Search for the cell housing the specified text and yield its (X, Y) center coordinate. 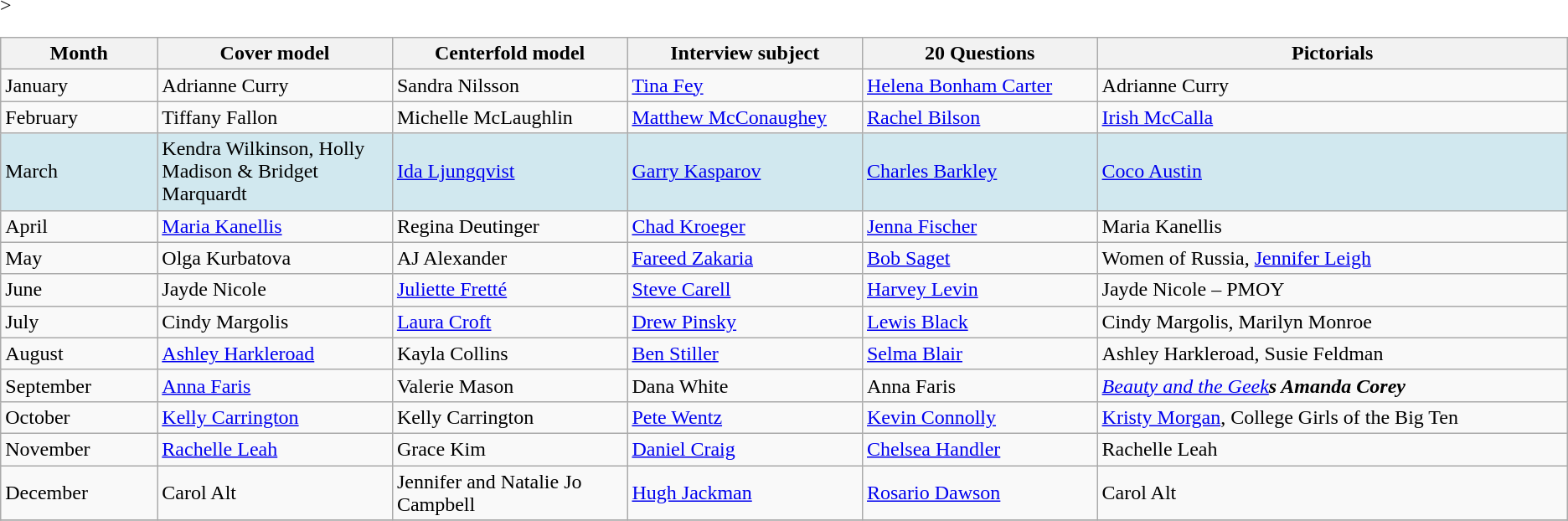
Sandra Nilsson (509, 85)
Jenna Fischer (980, 226)
Women of Russia, Jennifer Leigh (1332, 258)
Jayde Nicole (275, 290)
July (79, 322)
Tina Fey (745, 85)
Fareed Zakaria (745, 258)
Drew Pinsky (745, 322)
August (79, 353)
Hugh Jackman (745, 493)
December (79, 493)
Month (79, 54)
October (79, 417)
Garry Kasparov (745, 172)
Pictorials (1332, 54)
Chelsea Handler (980, 449)
Kevin Connolly (980, 417)
Grace Kim (509, 449)
Kendra Wilkinson, Holly Madison & Bridget Marquardt (275, 172)
Michelle McLaughlin (509, 117)
Kristy Morgan, College Girls of the Big Ten (1332, 417)
May (79, 258)
Ben Stiller (745, 353)
Tiffany Fallon (275, 117)
January (79, 85)
Cindy Margolis, Marilyn Monroe (1332, 322)
November (79, 449)
September (79, 385)
Centerfold model (509, 54)
Rosario Dawson (980, 493)
Lewis Black (980, 322)
Kayla Collins (509, 353)
Interview subject (745, 54)
Jennifer and Natalie Jo Campbell (509, 493)
April (79, 226)
Cover model (275, 54)
AJ Alexander (509, 258)
June (79, 290)
Laura Croft (509, 322)
20 Questions (980, 54)
Olga Kurbatova (275, 258)
Selma Blair (980, 353)
Pete Wentz (745, 417)
Bob Saget (980, 258)
Rachel Bilson (980, 117)
Daniel Craig (745, 449)
Chad Kroeger (745, 226)
Coco Austin (1332, 172)
Irish McCalla (1332, 117)
Steve Carell (745, 290)
Charles Barkley (980, 172)
Helena Bonham Carter (980, 85)
Matthew McConaughey (745, 117)
Juliette Fretté (509, 290)
Beauty and the Geeks Amanda Corey (1332, 385)
Ashley Harkleroad, Susie Feldman (1332, 353)
Valerie Mason (509, 385)
Dana White (745, 385)
Regina Deutinger (509, 226)
Ida Ljungqvist (509, 172)
Ashley Harkleroad (275, 353)
Cindy Margolis (275, 322)
March (79, 172)
February (79, 117)
Harvey Levin (980, 290)
Jayde Nicole – PMOY (1332, 290)
